For the text-containing cell, return its midpoint in [x, y] coordinate format. 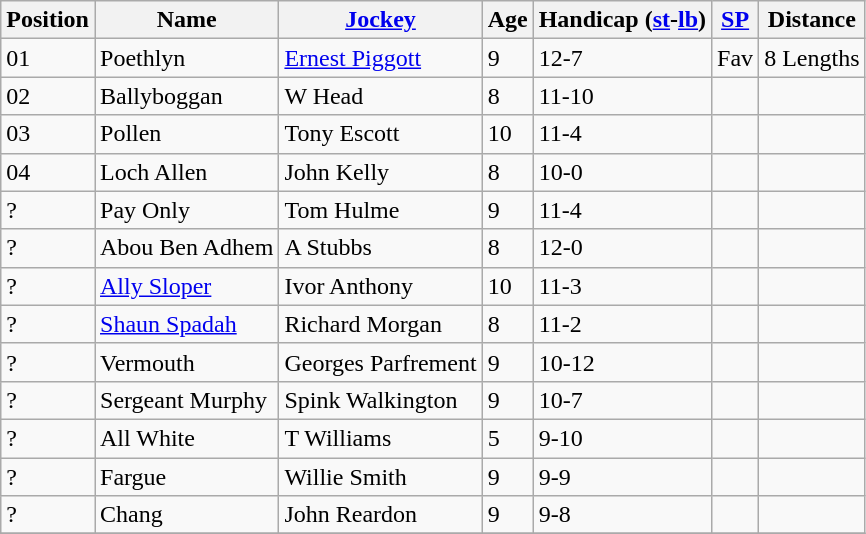
Ballyboggan [186, 96]
John Kelly [380, 172]
03 [48, 134]
John Reardon [380, 515]
Poethlyn [186, 58]
Ally Sloper [186, 286]
Pollen [186, 134]
11-3 [622, 286]
11-10 [622, 96]
Spink Walkington [380, 400]
Shaun Spadah [186, 324]
Vermouth [186, 362]
5 [508, 438]
Richard Morgan [380, 324]
Pay Only [186, 210]
Tony Escott [380, 134]
10-0 [622, 172]
Age [508, 20]
Name [186, 20]
10-7 [622, 400]
A Stubbs [380, 248]
Position [48, 20]
11-2 [622, 324]
Abou Ben Adhem [186, 248]
T Williams [380, 438]
01 [48, 58]
Fargue [186, 477]
Jockey [380, 20]
Loch Allen [186, 172]
Tom Hulme [380, 210]
04 [48, 172]
Sergeant Murphy [186, 400]
9-8 [622, 515]
SP [736, 20]
W Head [380, 96]
02 [48, 96]
Handicap (st-lb) [622, 20]
9-9 [622, 477]
Distance [812, 20]
Chang [186, 515]
8 Lengths [812, 58]
12-0 [622, 248]
Georges Parfrement [380, 362]
Ernest Piggott [380, 58]
All White [186, 438]
Fav [736, 58]
Ivor Anthony [380, 286]
Willie Smith [380, 477]
10-12 [622, 362]
9-10 [622, 438]
12-7 [622, 58]
